Return (x, y) of the center of cell containing provided text 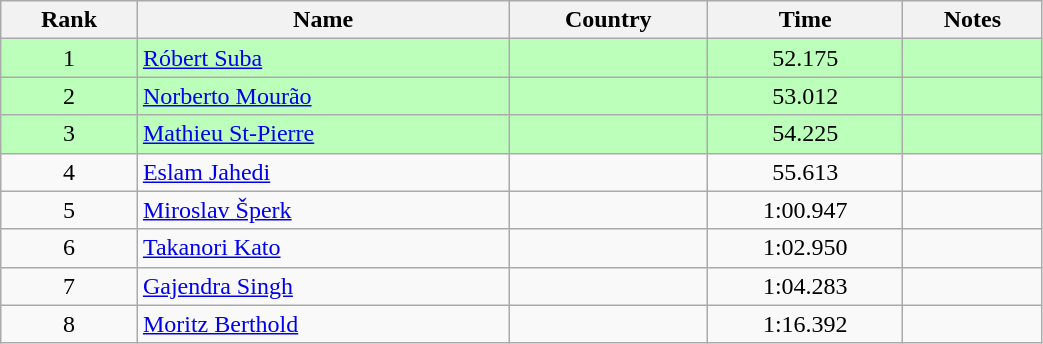
2 (70, 96)
Mathieu St-Pierre (322, 134)
1 (70, 58)
Rank (70, 20)
Eslam Jahedi (322, 172)
55.613 (806, 172)
Miroslav Šperk (322, 210)
Country (608, 20)
Takanori Kato (322, 248)
Name (322, 20)
Norberto Mourão (322, 96)
1:02.950 (806, 248)
6 (70, 248)
1:16.392 (806, 324)
1:00.947 (806, 210)
5 (70, 210)
Gajendra Singh (322, 286)
53.012 (806, 96)
1:04.283 (806, 286)
3 (70, 134)
4 (70, 172)
7 (70, 286)
54.225 (806, 134)
52.175 (806, 58)
Notes (972, 20)
8 (70, 324)
Moritz Berthold (322, 324)
Róbert Suba (322, 58)
Time (806, 20)
